Scan for the cell matching the given text and deliver its [x, y] coordinate at center. 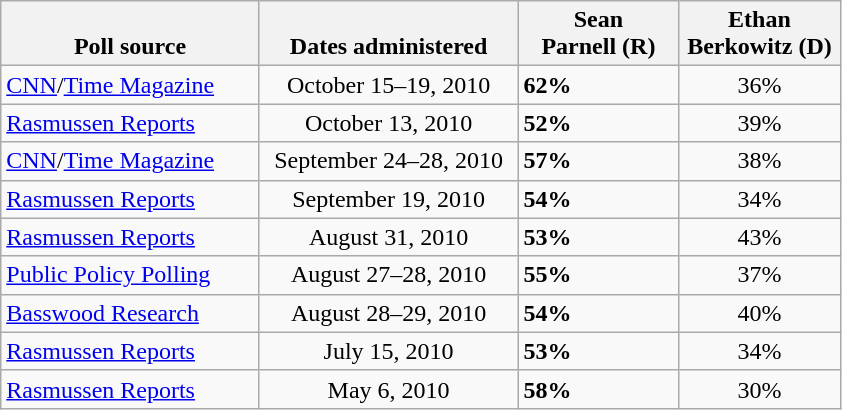
55% [598, 275]
38% [760, 161]
40% [760, 313]
July 15, 2010 [388, 351]
43% [760, 237]
EthanBerkowitz (D) [760, 34]
August 31, 2010 [388, 237]
October 13, 2010 [388, 123]
September 19, 2010 [388, 199]
October 15–19, 2010 [388, 85]
May 6, 2010 [388, 389]
August 28–29, 2010 [388, 313]
Poll source [130, 34]
37% [760, 275]
30% [760, 389]
39% [760, 123]
52% [598, 123]
57% [598, 161]
August 27–28, 2010 [388, 275]
SeanParnell (R) [598, 34]
36% [760, 85]
September 24–28, 2010 [388, 161]
Public Policy Polling [130, 275]
Dates administered [388, 34]
58% [598, 389]
Basswood Research [130, 313]
62% [598, 85]
